Determine the [X, Y] coordinate at the center of the cell enclosing the given text.  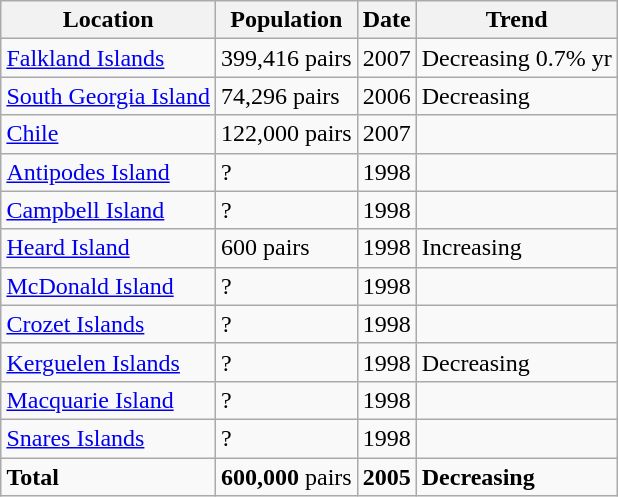
Date [386, 20]
Chile [108, 134]
Location [108, 20]
Falkland Islands [108, 58]
74,296 pairs [286, 96]
Decreasing 0.7% yr [516, 58]
Population [286, 20]
Kerguelen Islands [108, 362]
Snares Islands [108, 438]
Campbell Island [108, 210]
2005 [386, 477]
Macquarie Island [108, 400]
600,000 pairs [286, 477]
2006 [386, 96]
McDonald Island [108, 286]
South Georgia Island [108, 96]
Heard Island [108, 248]
600 pairs [286, 248]
Crozet Islands [108, 324]
122,000 pairs [286, 134]
Antipodes Island [108, 172]
Increasing [516, 248]
Trend [516, 20]
Total [108, 477]
399,416 pairs [286, 58]
